Determine the (x, y) coordinate at the center of the cell enclosing the given text.  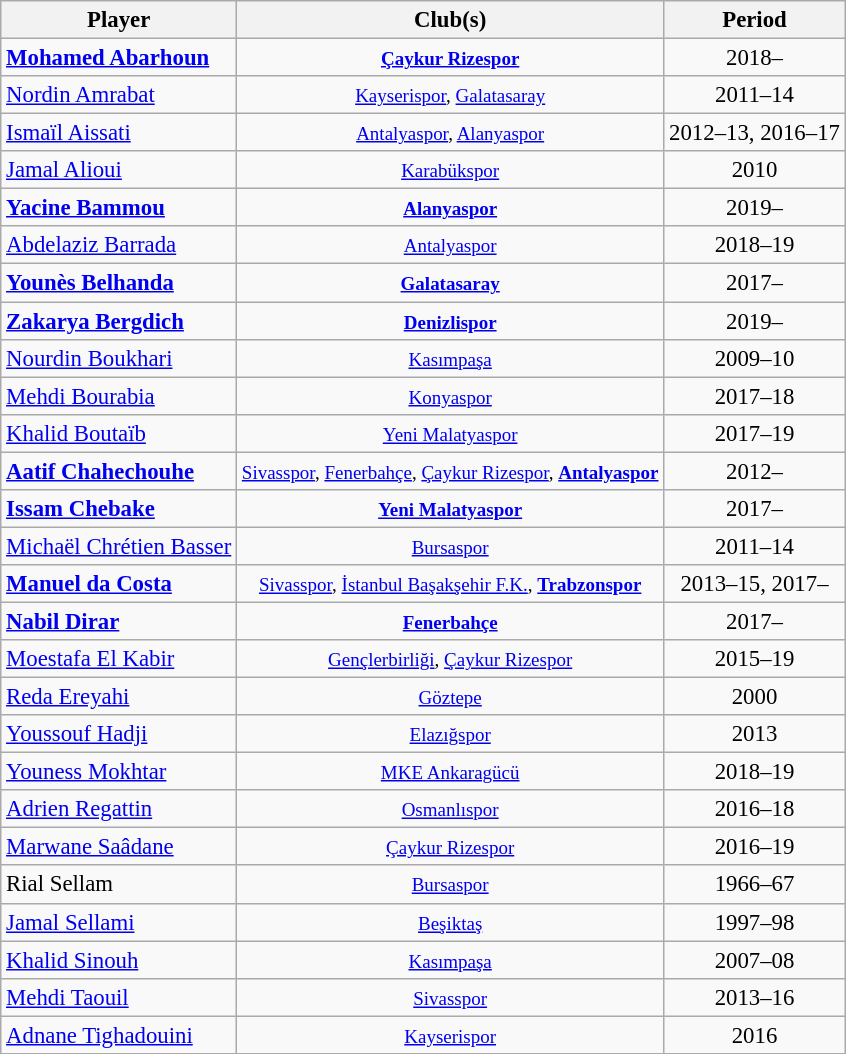
Kayserispor (450, 1035)
Mohamed Abarhoun (119, 58)
Göztepe (450, 697)
Antalyaspor (450, 245)
Nourdin Boukhari (119, 358)
2013–16 (754, 997)
Beşiktaş (450, 922)
2012– (754, 471)
2013–15, 2017– (754, 584)
Adrien Regattin (119, 809)
Gençlerbirliği, Çaykur Rizespor (450, 659)
Mehdi Taouil (119, 997)
2010 (754, 170)
2009–10 (754, 358)
Manuel da Costa (119, 584)
Osmanlıspor (450, 809)
Nabil Dirar (119, 621)
Yacine Bammou (119, 208)
Reda Ereyahi (119, 697)
Karabükspor (450, 170)
Jamal Sellami (119, 922)
Sivasspor, İstanbul Başakşehir F.K., Trabzonspor (450, 584)
Fenerbahçe (450, 621)
Aatif Chahechouhe (119, 471)
Issam Chebake (119, 509)
Elazığspor (450, 734)
Player (119, 20)
Rial Sellam (119, 885)
Younès Belhanda (119, 283)
Marwane Saâdane (119, 847)
Adnane Tighadouini (119, 1035)
Sivasspor, Fenerbahçe, Çaykur Rizespor, Antalyaspor (450, 471)
Antalyaspor, Alanyaspor (450, 133)
Moestafa El Kabir (119, 659)
Galatasaray (450, 283)
Mehdi Bourabia (119, 396)
Alanyaspor (450, 208)
Michaël Chrétien Basser (119, 546)
Denizlispor (450, 321)
MKE Ankaragücü (450, 772)
Club(s) (450, 20)
Youssouf Hadji (119, 734)
Konyaspor (450, 396)
Zakarya Bergdich (119, 321)
Period (754, 20)
1997–98 (754, 922)
2012–13, 2016–17 (754, 133)
2015–19 (754, 659)
2013 (754, 734)
Jamal Alioui (119, 170)
Ismaïl Aissati (119, 133)
Khalid Sinouh (119, 960)
Nordin Amrabat (119, 95)
2000 (754, 697)
Kayserispor, Galatasaray (450, 95)
2016 (754, 1035)
Khalid Boutaïb (119, 433)
2016–19 (754, 847)
Sivasspor (450, 997)
Abdelaziz Barrada (119, 245)
1966–67 (754, 885)
2016–18 (754, 809)
Youness Mokhtar (119, 772)
2018– (754, 58)
2017–18 (754, 396)
2017–19 (754, 433)
2007–08 (754, 960)
